From the cell containing the given text, extract its center point as (x, y) coordinate. 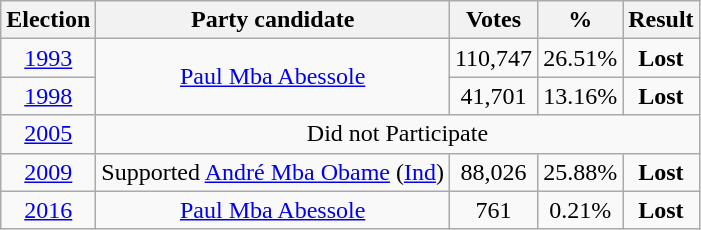
Election (48, 20)
Votes (493, 20)
0.21% (580, 210)
88,026 (493, 172)
2016 (48, 210)
Result (661, 20)
Supported André Mba Obame (Ind) (273, 172)
110,747 (493, 58)
25.88% (580, 172)
Party candidate (273, 20)
13.16% (580, 96)
1993 (48, 58)
Did not Participate (398, 134)
761 (493, 210)
2005 (48, 134)
1998 (48, 96)
41,701 (493, 96)
26.51% (580, 58)
2009 (48, 172)
% (580, 20)
